For the text-containing cell, return its midpoint in (X, Y) coordinate format. 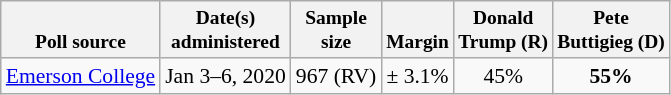
DonaldTrump (R) (504, 30)
55% (612, 76)
Jan 3–6, 2020 (226, 76)
PeteButtigieg (D) (612, 30)
Samplesize (336, 30)
45% (504, 76)
Poll source (80, 30)
Date(s)administered (226, 30)
967 (RV) (336, 76)
Margin (417, 30)
Emerson College (80, 76)
± 3.1% (417, 76)
